For the text-containing cell, return its midpoint in (x, y) coordinate format. 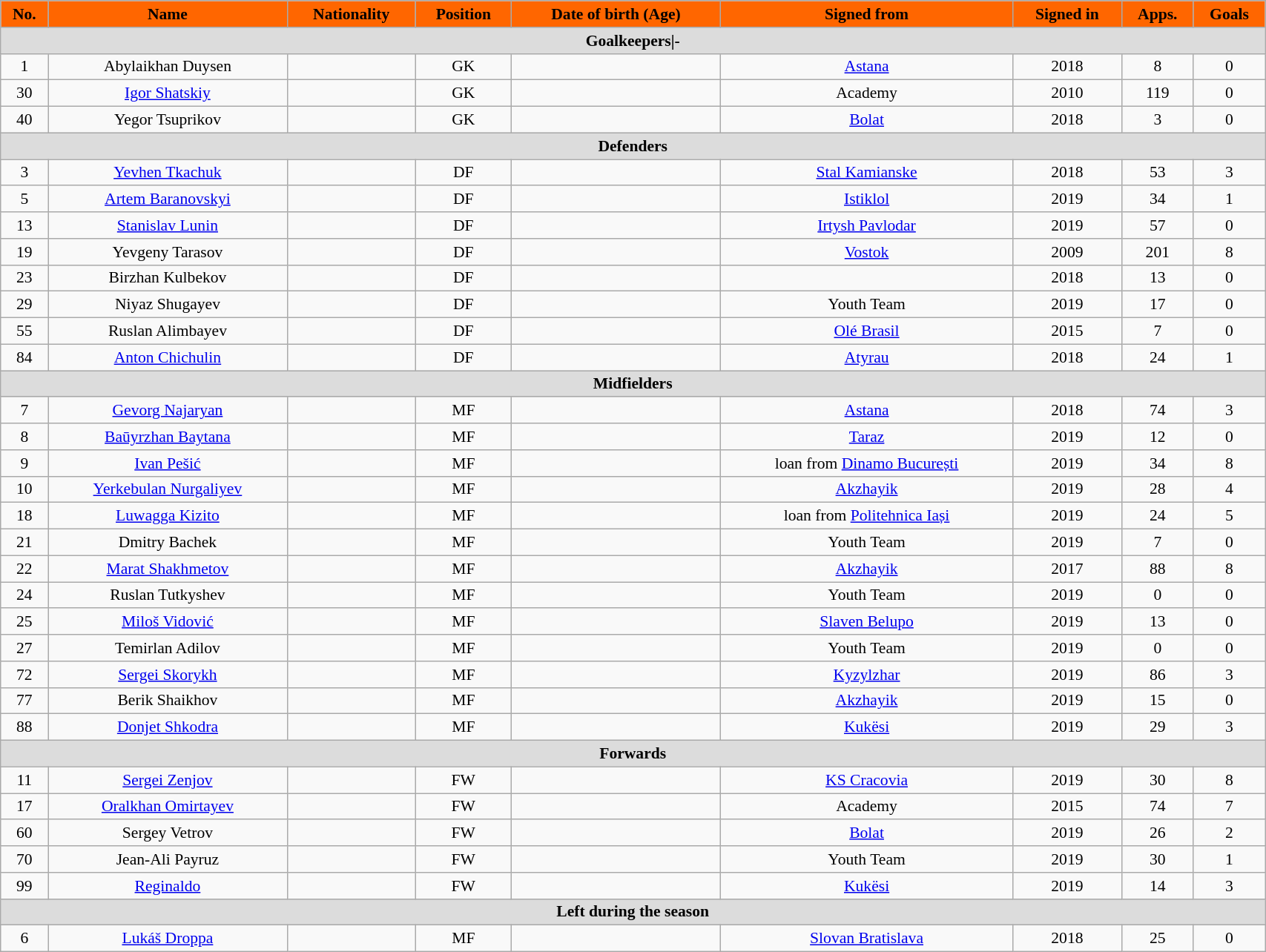
Gevorg Najaryan (168, 411)
Name (168, 14)
Slovan Bratislava (867, 939)
Signed from (867, 14)
Anton Chichulin (168, 357)
Donjet Shkodra (168, 727)
Signed in (1068, 14)
Sergei Zenjov (168, 780)
Position (463, 14)
10 (24, 489)
18 (24, 516)
Dmitry Bachek (168, 543)
Niyaz Shugayev (168, 305)
55 (24, 331)
Apps. (1157, 14)
2009 (1068, 252)
No. (24, 14)
Reginaldo (168, 886)
Slaven Belupo (867, 622)
Birzhan Kulbekov (168, 278)
Goalkeepers|- (633, 41)
Yevgeny Tarasov (168, 252)
Igor Shatskiy (168, 93)
99 (24, 886)
86 (1157, 675)
21 (24, 543)
2 (1229, 833)
11 (24, 780)
Lukáš Droppa (168, 939)
Taraz (867, 437)
Vostok (867, 252)
22 (24, 569)
Ruslan Tutkyshev (168, 595)
Ruslan Alimbayev (168, 331)
12 (1157, 437)
Yegor Tsuprikov (168, 120)
Midfielders (633, 384)
Nationality (352, 14)
Baūyrzhan Baytana (168, 437)
Forwards (633, 754)
Sergei Skorykh (168, 675)
Oralkhan Omirtayev (168, 807)
26 (1157, 833)
Yevhen Tkachuk (168, 173)
Date of birth (Age) (616, 14)
Jean-Ali Payruz (168, 859)
Olé Brasil (867, 331)
77 (24, 701)
Stal Kamianske (867, 173)
Istiklol (867, 199)
Miloš Vidović (168, 622)
27 (24, 648)
19 (24, 252)
14 (1157, 886)
6 (24, 939)
119 (1157, 93)
Goals (1229, 14)
Ivan Pešić (168, 463)
28 (1157, 489)
40 (24, 120)
loan from Dinamo București (867, 463)
Stanislav Lunin (168, 225)
Luwagga Kizito (168, 516)
Yerkebulan Nurgaliyev (168, 489)
9 (24, 463)
Sergey Vetrov (168, 833)
2017 (1068, 569)
70 (24, 859)
Left during the season (633, 912)
23 (24, 278)
84 (24, 357)
loan from Politehnica Iași (867, 516)
201 (1157, 252)
Temirlan Adilov (168, 648)
Atyrau (867, 357)
Artem Baranovskyi (168, 199)
15 (1157, 701)
57 (1157, 225)
53 (1157, 173)
72 (24, 675)
Berik Shaikhov (168, 701)
Abylaikhan Duysen (168, 67)
4 (1229, 489)
Defenders (633, 146)
60 (24, 833)
KS Cracovia (867, 780)
Marat Shakhmetov (168, 569)
Irtysh Pavlodar (867, 225)
2010 (1068, 93)
Kyzylzhar (867, 675)
